Capture the cell that displays the provided text and extract its (x, y) central coordinate. 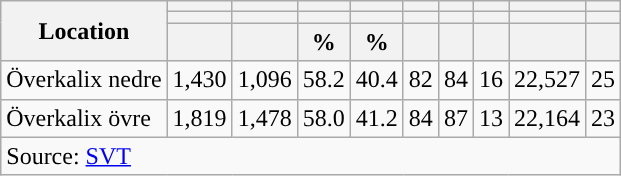
Source: SVT (311, 156)
58.2 (324, 80)
23 (604, 118)
Location (84, 31)
41.2 (376, 118)
1,819 (200, 118)
40.4 (376, 80)
Överkalix övre (84, 118)
1,478 (264, 118)
1,096 (264, 80)
82 (420, 80)
22,527 (548, 80)
87 (456, 118)
22,164 (548, 118)
1,430 (200, 80)
16 (490, 80)
13 (490, 118)
Överkalix nedre (84, 80)
25 (604, 80)
58.0 (324, 118)
